Extract the (x, y) coordinate from the center of the cell holding the provided text.  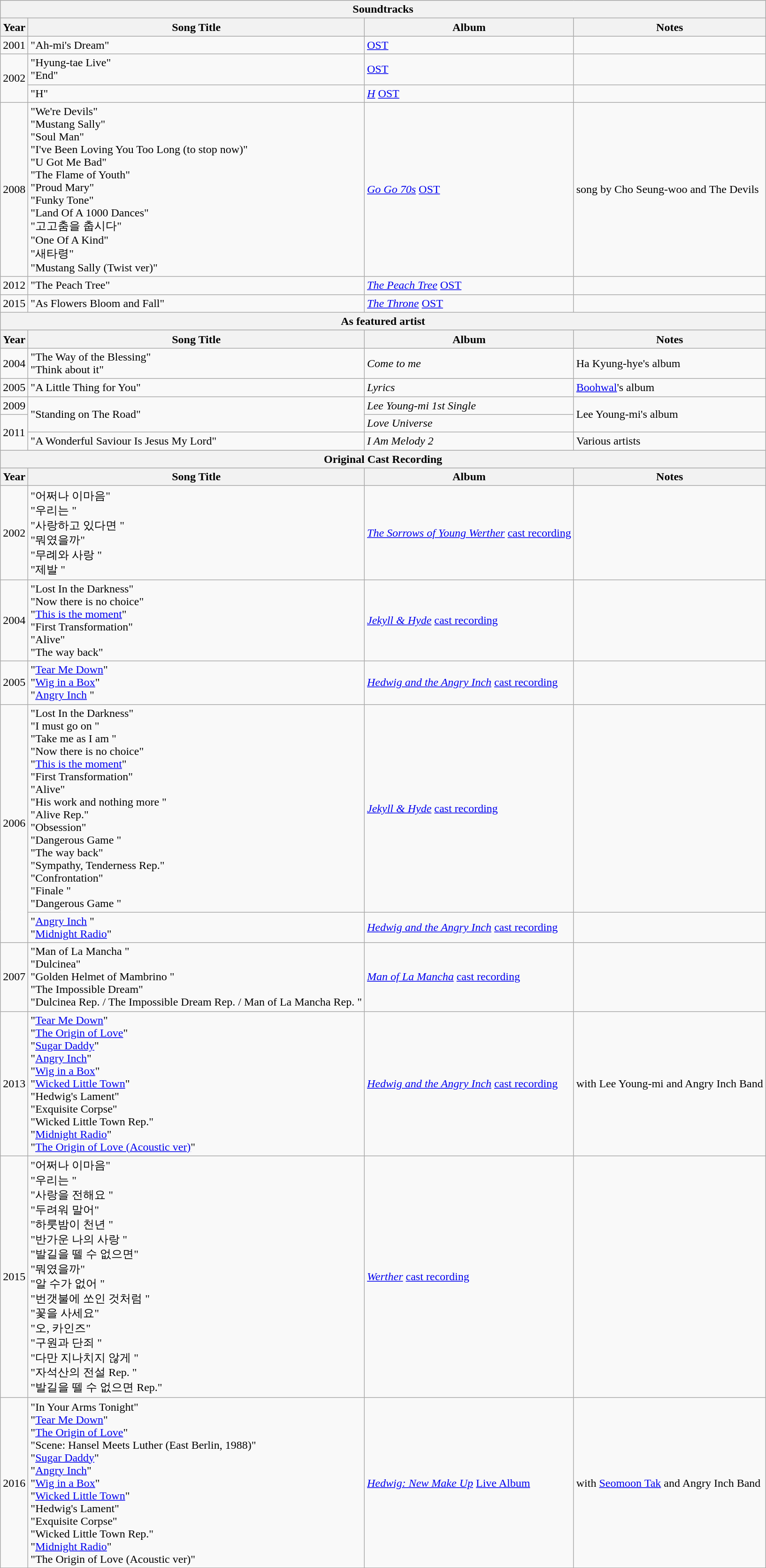
Hedwig: New Make Up Live Album (469, 1483)
H OST (469, 93)
Love Universe (469, 423)
2001 (14, 45)
"The Way of the Blessing" "Think about it" (196, 363)
song by Cho Seung-woo and The Devils (669, 190)
The Sorrows of Young Werther cast recording (469, 533)
"H" (196, 93)
Come to me (469, 363)
"The Peach Tree" (196, 285)
The Throne OST (469, 303)
Lyrics (469, 387)
with Seomoon Tak and Angry Inch Band (669, 1483)
2011 (14, 432)
Go Go 70s OST (469, 190)
The Peach Tree OST (469, 285)
Boohwal's album (669, 387)
2013 (14, 1084)
"A Wonderful Saviour Is Jesus My Lord" (196, 441)
"Tear Me Down" "Wig in a Box" "Angry Inch " (196, 683)
Werther cast recording (469, 1277)
2008 (14, 190)
Original Cast Recording (383, 459)
"A Little Thing for You" (196, 387)
Ha Kyung-hye's album (669, 363)
"Ah-mi's Dream" (196, 45)
Lee Young-mi's album (669, 414)
"Standing on The Road" (196, 414)
"Angry Inch " "Midnight Radio" (196, 928)
Lee Young-mi 1st Single (469, 405)
I Am Melody 2 (469, 441)
Various artists (669, 441)
2007 (14, 977)
2012 (14, 285)
with Lee Young-mi and Angry Inch Band (669, 1084)
2016 (14, 1483)
"Lost In the Darkness" "Now there is no choice" "This is the moment" "First Transformation" "Alive" "The way back" (196, 621)
"As Flowers Bloom and Fall" (196, 303)
"어쩌나 이마음" "우리는 " "사랑하고 있다면 " "뭐였을까" "무례와 사랑 " "제발 " (196, 533)
Soundtracks (383, 9)
2006 (14, 823)
"Hyung-tae Live" "End" (196, 69)
As featured artist (383, 321)
Man of La Mancha cast recording (469, 977)
2009 (14, 405)
